Search for the cell housing the specified text and yield its [x, y] center coordinate. 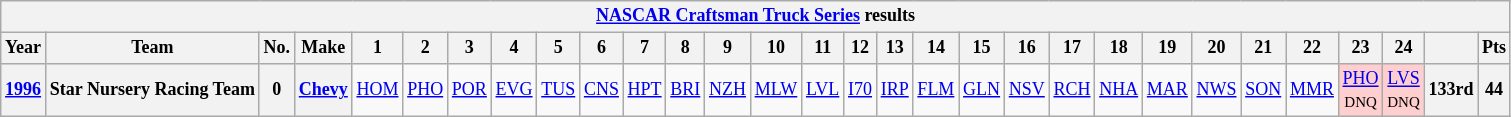
2 [426, 48]
21 [1264, 48]
1 [378, 48]
BRI [686, 90]
SON [1264, 90]
NASCAR Craftsman Truck Series results [756, 16]
18 [1119, 48]
11 [823, 48]
14 [936, 48]
15 [982, 48]
HPT [644, 90]
20 [1216, 48]
8 [686, 48]
7 [644, 48]
19 [1167, 48]
I70 [860, 90]
1996 [24, 90]
EVG [514, 90]
NZH [728, 90]
LVL [823, 90]
24 [1404, 48]
NSV [1026, 90]
22 [1312, 48]
0 [276, 90]
16 [1026, 48]
TUS [558, 90]
MLW [776, 90]
44 [1494, 90]
POR [470, 90]
Pts [1494, 48]
RCH [1072, 90]
3 [470, 48]
23 [1360, 48]
MMR [1312, 90]
9 [728, 48]
17 [1072, 48]
Star Nursery Racing Team [152, 90]
HOM [378, 90]
No. [276, 48]
CNS [602, 90]
6 [602, 48]
5 [558, 48]
4 [514, 48]
IRP [894, 90]
MAR [1167, 90]
LVSDNQ [1404, 90]
Year [24, 48]
Chevy [323, 90]
12 [860, 48]
PHODNQ [1360, 90]
GLN [982, 90]
Make [323, 48]
NWS [1216, 90]
13 [894, 48]
133rd [1451, 90]
Team [152, 48]
FLM [936, 90]
10 [776, 48]
PHO [426, 90]
NHA [1119, 90]
